Return (x, y) of the center of cell containing provided text 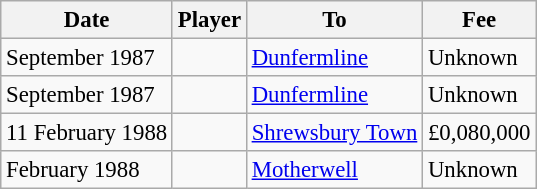
February 1988 (87, 170)
Motherwell (334, 170)
Date (87, 20)
Fee (480, 20)
To (334, 20)
Player (209, 20)
£0,080,000 (480, 133)
11 February 1988 (87, 133)
Shrewsbury Town (334, 133)
